Identify which cell holds the provided text, then report its (X, Y) central coordinate. 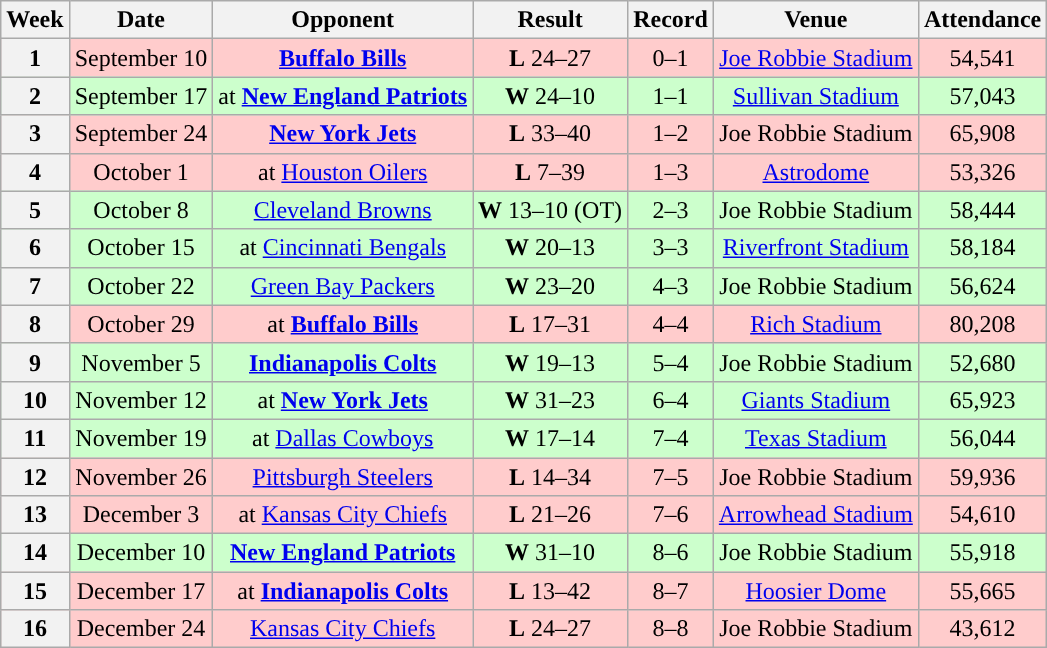
November 19 (141, 438)
57,043 (982, 96)
11 (35, 438)
October 8 (141, 210)
December 3 (141, 515)
September 10 (141, 58)
56,624 (982, 286)
Attendance (982, 20)
59,936 (982, 477)
New England Patriots (343, 553)
at New York Jets (343, 400)
November 12 (141, 400)
54,610 (982, 515)
Buffalo Bills (343, 58)
Record (671, 20)
12 (35, 477)
Riverfront Stadium (816, 248)
Rich Stadium (816, 324)
Green Bay Packers (343, 286)
65,908 (982, 134)
Opponent (343, 20)
October 15 (141, 248)
5 (35, 210)
55,918 (982, 553)
at Houston Oilers (343, 172)
W 31–23 (550, 400)
at Indianapolis Colts (343, 591)
Texas Stadium (816, 438)
November 5 (141, 362)
at New England Patriots (343, 96)
58,444 (982, 210)
2 (35, 96)
7–4 (671, 438)
8–6 (671, 553)
80,208 (982, 324)
L 7–39 (550, 172)
2–3 (671, 210)
Date (141, 20)
8 (35, 324)
Arrowhead Stadium (816, 515)
L 33–40 (550, 134)
L 17–31 (550, 324)
1–1 (671, 96)
4–3 (671, 286)
Kansas City Chiefs (343, 629)
6–4 (671, 400)
7 (35, 286)
1 (35, 58)
16 (35, 629)
3–3 (671, 248)
53,326 (982, 172)
L 13–42 (550, 591)
December 24 (141, 629)
56,044 (982, 438)
10 (35, 400)
3 (35, 134)
1–2 (671, 134)
New York Jets (343, 134)
October 29 (141, 324)
14 (35, 553)
Venue (816, 20)
December 10 (141, 553)
L 21–26 (550, 515)
November 26 (141, 477)
Giants Stadium (816, 400)
September 17 (141, 96)
Hoosier Dome (816, 591)
7–6 (671, 515)
4–4 (671, 324)
43,612 (982, 629)
Sullivan Stadium (816, 96)
8–7 (671, 591)
W 23–20 (550, 286)
5–4 (671, 362)
at Dallas Cowboys (343, 438)
December 17 (141, 591)
at Buffalo Bills (343, 324)
0–1 (671, 58)
52,680 (982, 362)
L 14–34 (550, 477)
W 31–10 (550, 553)
W 13–10 (OT) (550, 210)
4 (35, 172)
9 (35, 362)
13 (35, 515)
Result (550, 20)
54,541 (982, 58)
at Kansas City Chiefs (343, 515)
Week (35, 20)
58,184 (982, 248)
at Cincinnati Bengals (343, 248)
W 19–13 (550, 362)
W 24–10 (550, 96)
October 1 (141, 172)
Astrodome (816, 172)
15 (35, 591)
Indianapolis Colts (343, 362)
W 20–13 (550, 248)
7–5 (671, 477)
55,665 (982, 591)
Pittsburgh Steelers (343, 477)
65,923 (982, 400)
W 17–14 (550, 438)
Cleveland Browns (343, 210)
8–8 (671, 629)
September 24 (141, 134)
October 22 (141, 286)
1–3 (671, 172)
6 (35, 248)
